Determine the [x, y] coordinate at the center of the cell enclosing the given text.  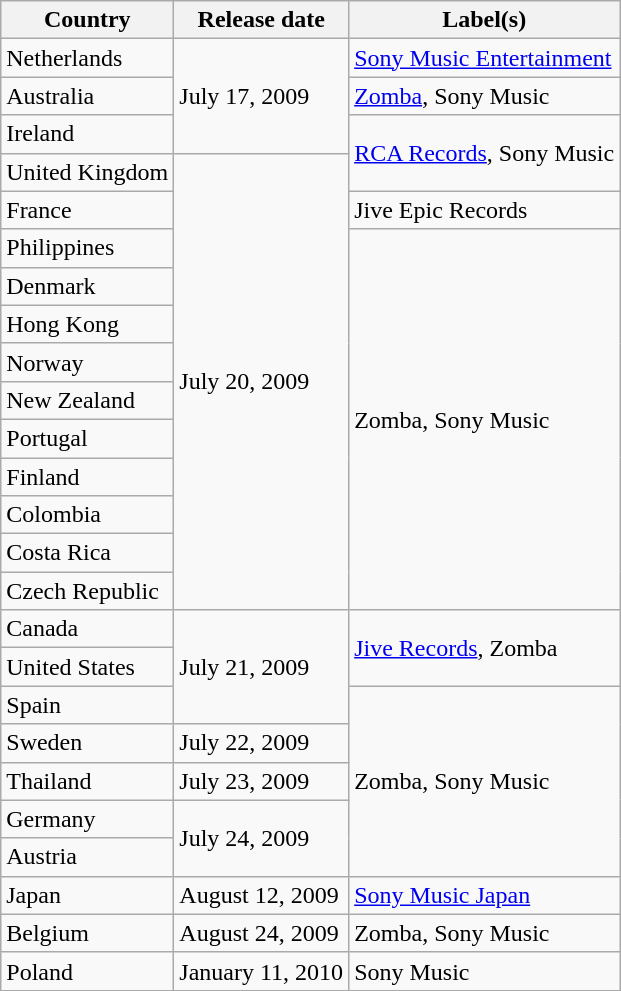
Finland [88, 477]
August 12, 2009 [262, 895]
July 24, 2009 [262, 838]
Colombia [88, 515]
Jive Epic Records [484, 210]
Canada [88, 629]
Sony Music [484, 971]
January 11, 2010 [262, 971]
July 23, 2009 [262, 781]
New Zealand [88, 400]
Norway [88, 362]
July 17, 2009 [262, 96]
Sweden [88, 743]
United Kingdom [88, 172]
Philippines [88, 248]
Sony Music Japan [484, 895]
August 24, 2009 [262, 933]
Ireland [88, 134]
Jive Records, Zomba [484, 648]
Spain [88, 705]
Czech Republic [88, 591]
Country [88, 20]
Sony Music Entertainment [484, 58]
July 22, 2009 [262, 743]
Costa Rica [88, 553]
United States [88, 667]
Denmark [88, 286]
Hong Kong [88, 324]
Germany [88, 819]
Label(s) [484, 20]
Japan [88, 895]
Thailand [88, 781]
Netherlands [88, 58]
France [88, 210]
Austria [88, 857]
Release date [262, 20]
Belgium [88, 933]
July 21, 2009 [262, 667]
Poland [88, 971]
July 20, 2009 [262, 382]
RCA Records, Sony Music [484, 153]
Australia [88, 96]
Portugal [88, 438]
